Output the (x, y) coordinate of the center of the cell containing the given text.  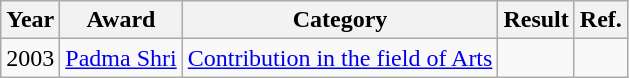
Padma Shri (121, 58)
Category (340, 20)
Result (536, 20)
2003 (30, 58)
Contribution in the field of Arts (340, 58)
Award (121, 20)
Year (30, 20)
Ref. (600, 20)
